Detect which cell encompasses the target text, then output its [x, y] center coordinate. 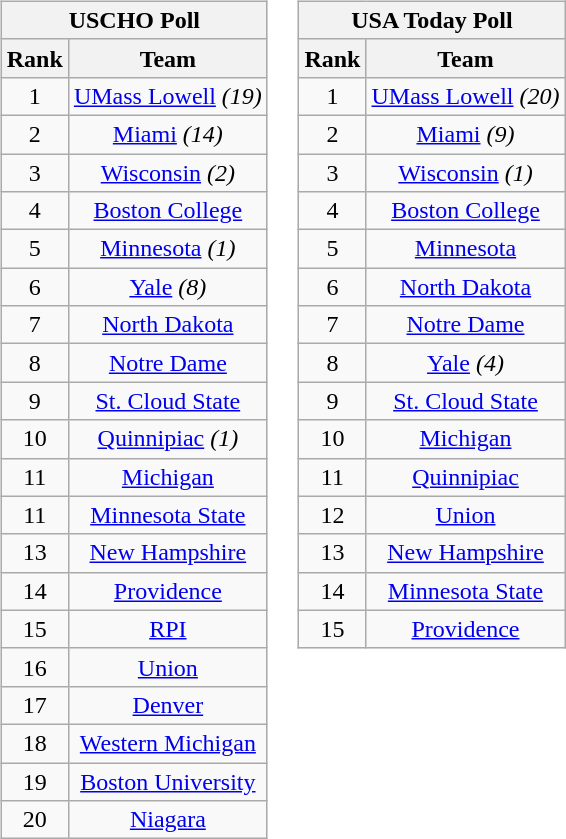
Wisconsin (1) [466, 173]
18 [34, 743]
Boston University [168, 781]
Quinnipiac [466, 477]
19 [34, 781]
Yale (8) [168, 287]
12 [332, 515]
UMass Lowell (20) [466, 96]
Yale (4) [466, 363]
Wisconsin (2) [168, 173]
RPI [168, 629]
Denver [168, 705]
Niagara [168, 820]
Minnesota (1) [168, 249]
UMass Lowell (19) [168, 96]
Minnesota [466, 249]
USA Today Poll [432, 20]
Quinnipiac (1) [168, 439]
Miami (14) [168, 134]
17 [34, 705]
USCHO Poll [134, 20]
16 [34, 667]
Western Michigan [168, 743]
Miami (9) [466, 134]
20 [34, 820]
